From the cell containing the given text, extract its center point as (X, Y) coordinate. 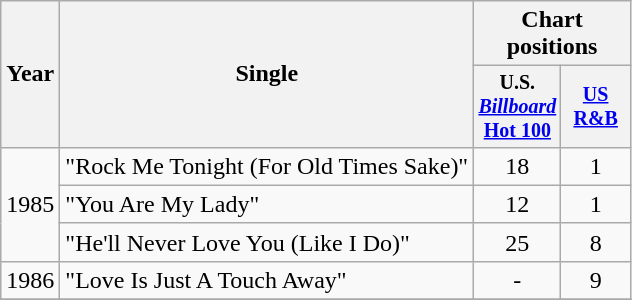
9 (596, 280)
"You Are My Lady" (267, 204)
"Rock Me Tonight (For Old Times Sake)" (267, 166)
8 (596, 242)
1986 (30, 280)
USR&B (596, 106)
Single (267, 74)
1985 (30, 204)
Year (30, 74)
12 (518, 204)
18 (518, 166)
Chart positions (552, 34)
25 (518, 242)
"Love Is Just A Touch Away" (267, 280)
U.S. Billboard Hot 100 (518, 106)
- (518, 280)
"He'll Never Love You (Like I Do)" (267, 242)
